Return (X, Y) of the center of cell containing provided text 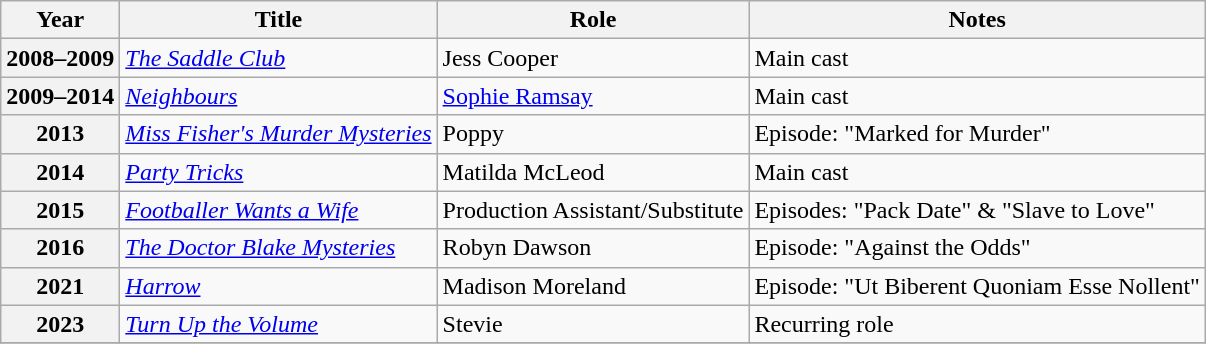
Turn Up the Volume (278, 324)
Miss Fisher's Murder Mysteries (278, 134)
2013 (60, 134)
Episode: "Ut Biberent Quoniam Esse Nollent" (978, 286)
Harrow (278, 286)
Sophie Ramsay (593, 96)
Poppy (593, 134)
2023 (60, 324)
2015 (60, 210)
Notes (978, 20)
Stevie (593, 324)
2009–2014 (60, 96)
Robyn Dawson (593, 248)
Production Assistant/Substitute (593, 210)
2008–2009 (60, 58)
Neighbours (278, 96)
2014 (60, 172)
Episodes: "Pack Date" & "Slave to Love" (978, 210)
The Doctor Blake Mysteries (278, 248)
Footballer Wants a Wife (278, 210)
2021 (60, 286)
Party Tricks (278, 172)
Recurring role (978, 324)
Madison Moreland (593, 286)
Episode: "Against the Odds" (978, 248)
Matilda McLeod (593, 172)
Episode: "Marked for Murder" (978, 134)
Year (60, 20)
Title (278, 20)
2016 (60, 248)
Jess Cooper (593, 58)
The Saddle Club (278, 58)
Role (593, 20)
